Output the (X, Y) coordinate of the center of the cell containing the given text.  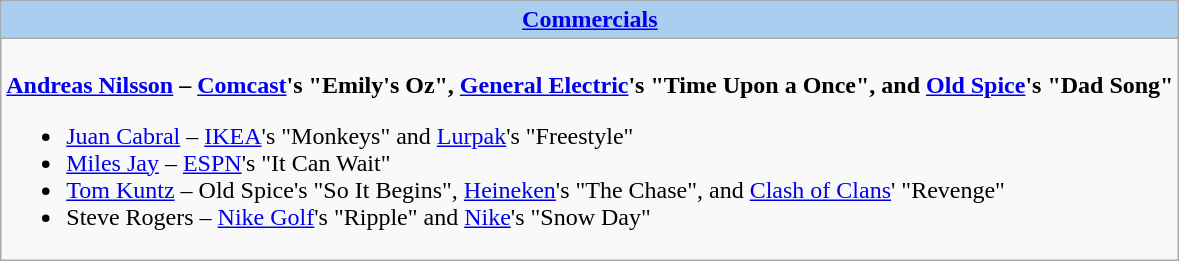
Commercials (590, 20)
